Locate the cell with the specified text and output its (x, y) center coordinate. 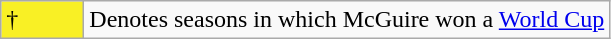
Denotes seasons in which McGuire won a World Cup (347, 20)
† (42, 20)
